Scan for the cell matching the given text and deliver its [x, y] coordinate at center. 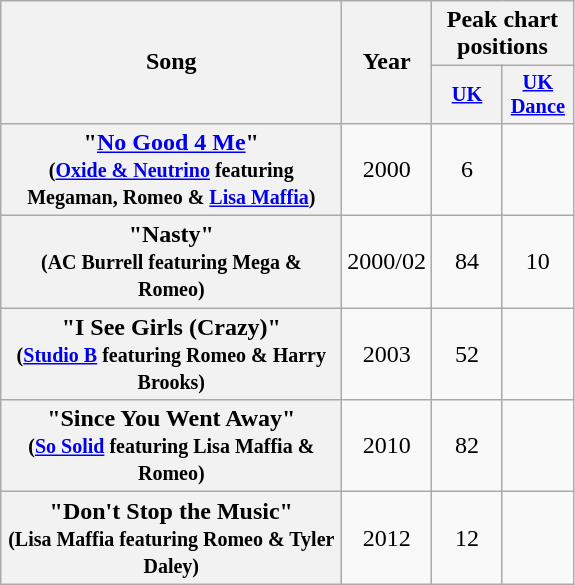
UK [468, 95]
"Don't Stop the Music" (Lisa Maffia featuring Romeo & Tyler Daley) [172, 538]
2003 [387, 354]
UK Dance [538, 95]
82 [468, 446]
Song [172, 62]
10 [538, 262]
2000 [387, 169]
12 [468, 538]
6 [468, 169]
"Since You Went Away" (So Solid featuring Lisa Maffia & Romeo) [172, 446]
2010 [387, 446]
52 [468, 354]
2000/02 [387, 262]
Year [387, 62]
"No Good 4 Me" (Oxide & Neutrino featuring Megaman, Romeo & Lisa Maffia) [172, 169]
Peak chart positions [503, 34]
"Nasty" (AC Burrell featuring Mega & Romeo) [172, 262]
"I See Girls (Crazy)" (Studio B featuring Romeo & Harry Brooks) [172, 354]
2012 [387, 538]
84 [468, 262]
